Output the (X, Y) coordinate of the center of the cell containing the given text.  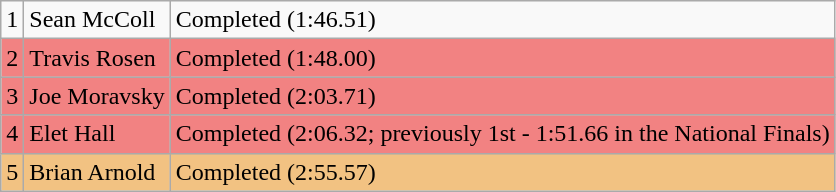
Travis Rosen (97, 58)
Completed (2:55.57) (502, 172)
Completed (1:46.51) (502, 20)
1 (12, 20)
Completed (1:48.00) (502, 58)
Joe Moravsky (97, 96)
Completed (2:03.71) (502, 96)
3 (12, 96)
Sean McColl (97, 20)
2 (12, 58)
Completed (2:06.32; previously 1st - 1:51.66 in the National Finals) (502, 134)
4 (12, 134)
Elet Hall (97, 134)
5 (12, 172)
Brian Arnold (97, 172)
